Scan for the cell matching the given text and deliver its (X, Y) coordinate at center. 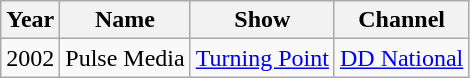
Show (262, 20)
Year (30, 20)
Name (125, 20)
Pulse Media (125, 58)
2002 (30, 58)
DD National (401, 58)
Turning Point (262, 58)
Channel (401, 20)
